Output the [x, y] coordinate of the center of the cell containing the given text.  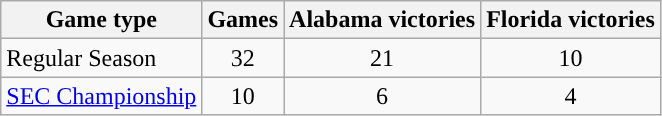
Regular Season [102, 58]
Alabama victories [382, 20]
32 [243, 58]
6 [382, 96]
4 [571, 96]
SEC Championship [102, 96]
Florida victories [571, 20]
Games [243, 20]
21 [382, 58]
Game type [102, 20]
